Identify which cell holds the provided text, then report its (X, Y) central coordinate. 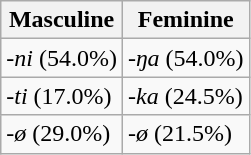
-ka (24.5%) (186, 96)
-ni (54.0%) (62, 58)
-ti (17.0%) (62, 96)
Masculine (62, 20)
-ŋa (54.0%) (186, 58)
-ø (21.5%) (186, 134)
Feminine (186, 20)
-ø (29.0%) (62, 134)
